Search for the cell housing the specified text and yield its (X, Y) center coordinate. 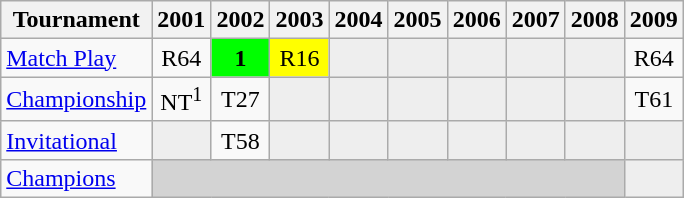
2005 (418, 20)
R16 (300, 58)
Champions (76, 178)
T27 (240, 100)
2003 (300, 20)
2002 (240, 20)
2007 (536, 20)
Tournament (76, 20)
Championship (76, 100)
Invitational (76, 140)
T61 (654, 100)
T58 (240, 140)
2009 (654, 20)
2004 (358, 20)
2006 (476, 20)
2008 (594, 20)
NT1 (182, 100)
1 (240, 58)
2001 (182, 20)
Match Play (76, 58)
